Locate the cell with the specified text and output its (X, Y) center coordinate. 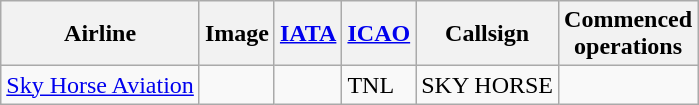
Commencedoperations (628, 34)
TNL (379, 85)
ICAO (379, 34)
IATA (308, 34)
Sky Horse Aviation (100, 85)
Callsign (488, 34)
Image (236, 34)
SKY HORSE (488, 85)
Airline (100, 34)
